Return (x, y) of the center of cell containing provided text 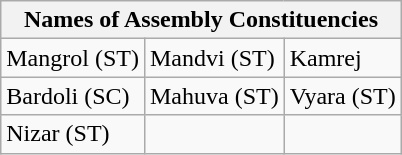
Vyara (ST) (342, 96)
Kamrej (342, 58)
Mandvi (ST) (214, 58)
Bardoli (SC) (73, 96)
Names of Assembly Constituencies (201, 20)
Mahuva (ST) (214, 96)
Mangrol (ST) (73, 58)
Nizar (ST) (73, 134)
